For the text-containing cell, return its midpoint in [X, Y] coordinate format. 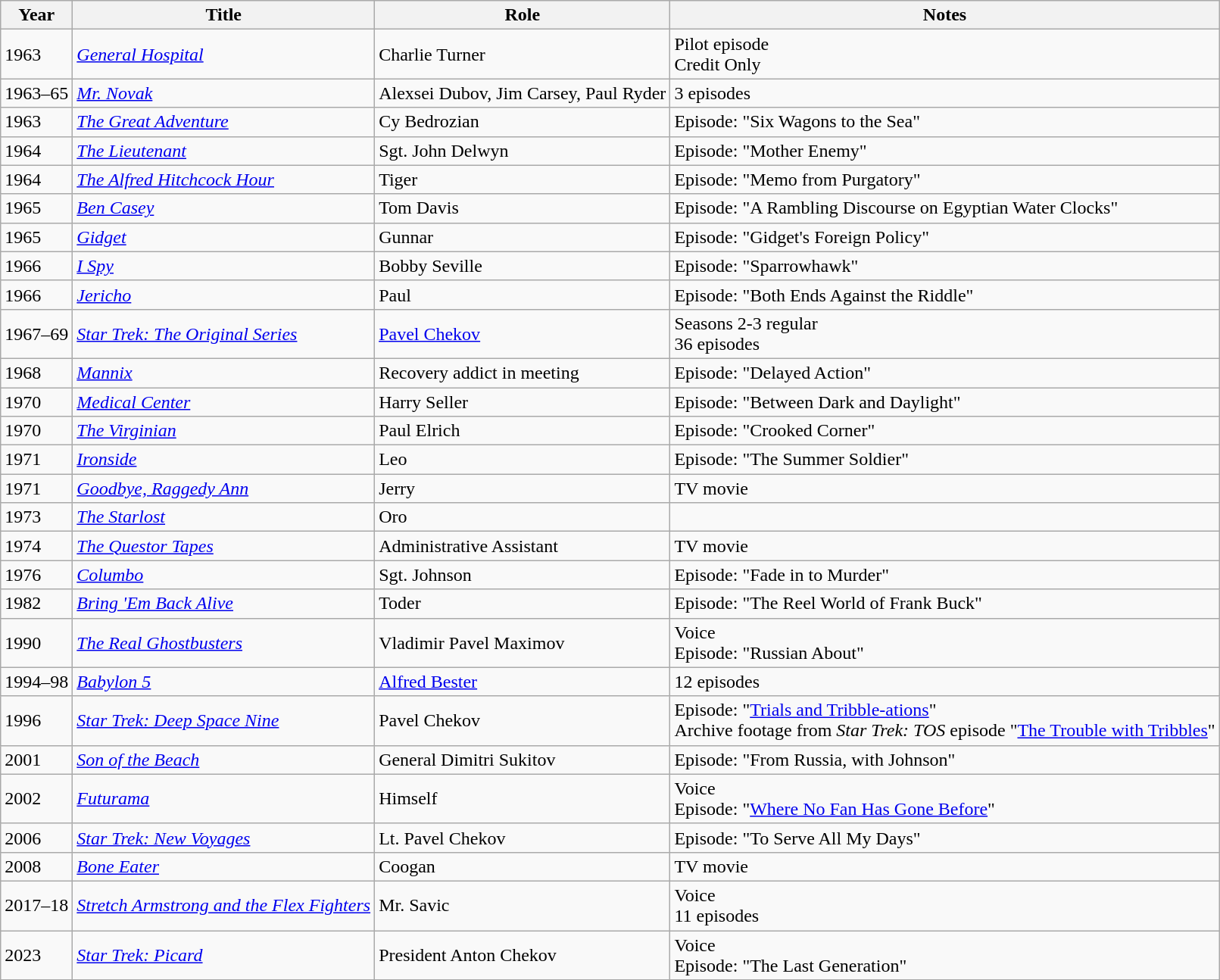
The Alfred Hitchcock Hour [224, 179]
The Questor Tapes [224, 546]
Role [523, 15]
Jerry [523, 488]
Star Trek: Picard [224, 954]
1990 [36, 642]
Alexsei Dubov, Jim Carsey, Paul Ryder [523, 93]
Charlie Turner [523, 55]
Mannix [224, 373]
2002 [36, 798]
Bone Eater [224, 866]
Futurama [224, 798]
1976 [36, 575]
Stretch Armstrong and the Flex Fighters [224, 906]
Columbo [224, 575]
Mr. Novak [224, 93]
Tom Davis [523, 208]
President Anton Chekov [523, 954]
Tiger [523, 179]
Oro [523, 517]
Episode: "Both Ends Against the Riddle" [945, 295]
Bobby Seville [523, 266]
Paul [523, 295]
Recovery addict in meeting [523, 373]
Seasons 2-3 regular36 episodes [945, 333]
Coogan [523, 866]
Sgt. Johnson [523, 575]
Star Trek: New Voyages [224, 838]
Medical Center [224, 402]
VoiceEpisode: "Russian About" [945, 642]
The Starlost [224, 517]
Jericho [224, 295]
1994–98 [36, 682]
Ironside [224, 460]
3 episodes [945, 93]
1968 [36, 373]
Alfred Bester [523, 682]
Lt. Pavel Chekov [523, 838]
Ben Casey [224, 208]
General Hospital [224, 55]
Episode: "Sparrowhawk" [945, 266]
Son of the Beach [224, 760]
Vladimir Pavel Maximov [523, 642]
1963–65 [36, 93]
2006 [36, 838]
Voice11 episodes [945, 906]
12 episodes [945, 682]
Babylon 5 [224, 682]
Paul Elrich [523, 431]
Title [224, 15]
Mr. Savic [523, 906]
Episode: "Mother Enemy" [945, 151]
Year [36, 15]
Episode: "From Russia, with Johnson" [945, 760]
1982 [36, 604]
Gidget [224, 237]
Star Trek: Deep Space Nine [224, 721]
2023 [36, 954]
Episode: "Crooked Corner" [945, 431]
Episode: "The Summer Soldier" [945, 460]
2008 [36, 866]
Goodbye, Raggedy Ann [224, 488]
1974 [36, 546]
1967–69 [36, 333]
Notes [945, 15]
2001 [36, 760]
Himself [523, 798]
VoiceEpisode: "Where No Fan Has Gone Before" [945, 798]
Cy Bedrozian [523, 122]
1973 [36, 517]
Gunnar [523, 237]
Administrative Assistant [523, 546]
The Great Adventure [224, 122]
Episode: "A Rambling Discourse on Egyptian Water Clocks" [945, 208]
Star Trek: The Original Series [224, 333]
Harry Seller [523, 402]
Episode: "Trials and Tribble-ations"Archive footage from Star Trek: TOS episode "The Trouble with Tribbles" [945, 721]
Toder [523, 604]
General Dimitri Sukitov [523, 760]
Episode: "Gidget's Foreign Policy" [945, 237]
The Lieutenant [224, 151]
Episode: "Fade in to Murder" [945, 575]
1996 [36, 721]
The Real Ghostbusters [224, 642]
Episode: "Memo from Purgatory" [945, 179]
Episode: "To Serve All My Days" [945, 838]
Bring 'Em Back Alive [224, 604]
Sgt. John Delwyn [523, 151]
I Spy [224, 266]
Episode: "The Reel World of Frank Buck" [945, 604]
The Virginian [224, 431]
Pilot episodeCredit Only [945, 55]
2017–18 [36, 906]
Episode: "Delayed Action" [945, 373]
Episode: "Between Dark and Daylight" [945, 402]
VoiceEpisode: "The Last Generation" [945, 954]
Episode: "Six Wagons to the Sea" [945, 122]
Leo [523, 460]
